Detect which cell encompasses the target text, then output its [x, y] center coordinate. 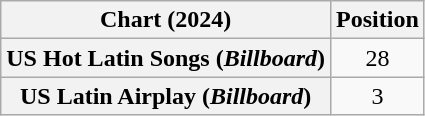
US Latin Airplay (Billboard) [166, 96]
28 [378, 58]
Position [378, 20]
3 [378, 96]
US Hot Latin Songs (Billboard) [166, 58]
Chart (2024) [166, 20]
